Search for the cell housing the specified text and yield its [X, Y] center coordinate. 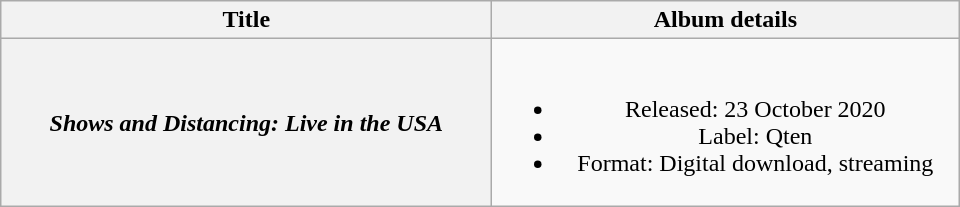
Album details [726, 20]
Title [246, 20]
Released: 23 October 2020Label: QtenFormat: Digital download, streaming [726, 122]
Shows and Distancing: Live in the USA [246, 122]
